Identify which cell holds the provided text, then report its [x, y] central coordinate. 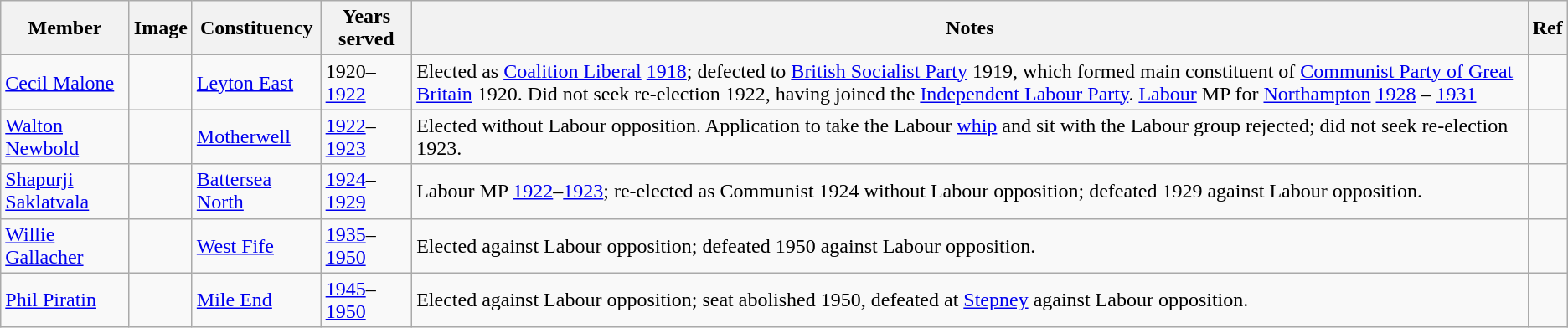
Member [65, 28]
Elected against Labour opposition; defeated 1950 against Labour opposition. [970, 246]
Cecil Malone [65, 82]
1935–1950 [367, 246]
Leyton East [256, 82]
Labour MP 1922–1923; re-elected as Communist 1924 without Labour opposition; defeated 1929 against Labour opposition. [970, 191]
Years served [367, 28]
Constituency [256, 28]
Elected against Labour opposition; seat abolished 1950, defeated at Stepney against Labour opposition. [970, 300]
Walton Newbold [65, 137]
Battersea North [256, 191]
1924–1929 [367, 191]
1920–1922 [367, 82]
Willie Gallacher [65, 246]
Notes [970, 28]
1922–1923 [367, 137]
Mile End [256, 300]
Ref [1548, 28]
Shapurji Saklatvala [65, 191]
West Fife [256, 246]
1945–1950 [367, 300]
Elected without Labour opposition. Application to take the Labour whip and sit with the Labour group rejected; did not seek re-election 1923. [970, 137]
Image [161, 28]
Motherwell [256, 137]
Phil Piratin [65, 300]
